Determine the (X, Y) coordinate at the center of the cell enclosing the given text.  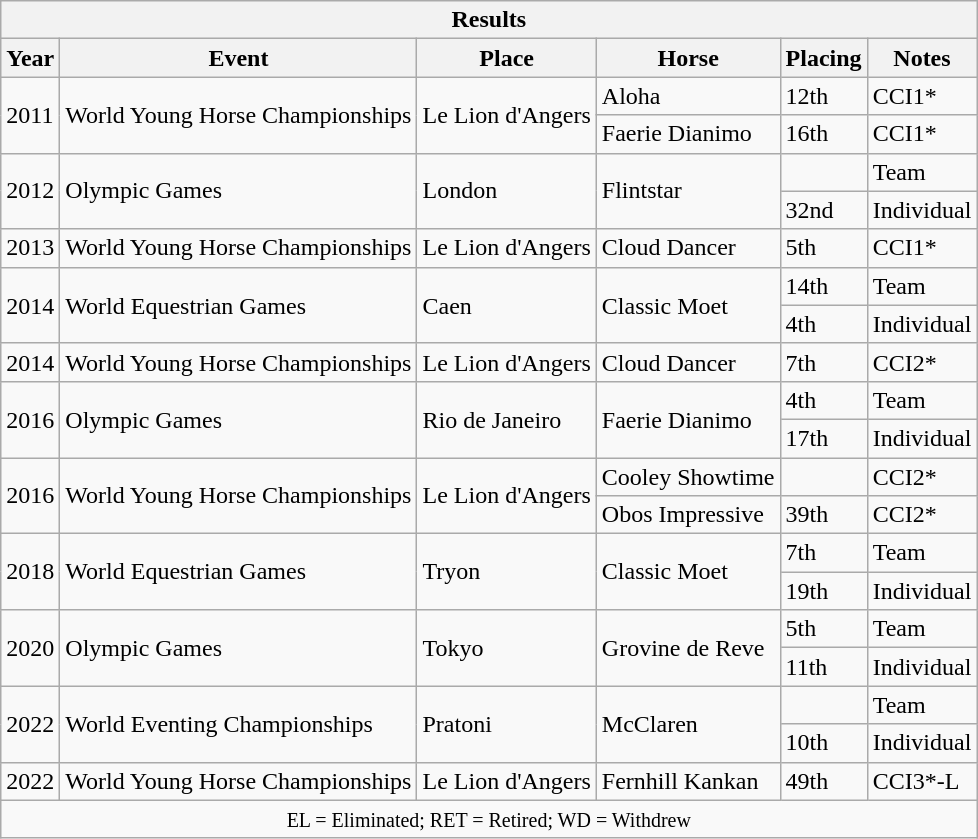
Grovine de Reve (688, 648)
32nd (824, 210)
2020 (30, 648)
Event (238, 58)
19th (824, 591)
Rio de Janeiro (506, 419)
Cooley Showtime (688, 477)
10th (824, 743)
Caen (506, 305)
EL = Eliminated; RET = Retired; WD = Withdrew (489, 819)
Tryon (506, 572)
16th (824, 134)
Flintstar (688, 191)
McClaren (688, 724)
39th (824, 515)
Obos Impressive (688, 515)
Horse (688, 58)
2018 (30, 572)
14th (824, 286)
World Eventing Championships (238, 724)
Place (506, 58)
Tokyo (506, 648)
CCI3*-L (922, 781)
Pratoni (506, 724)
Placing (824, 58)
London (506, 191)
11th (824, 667)
Aloha (688, 96)
2012 (30, 191)
2011 (30, 115)
Results (489, 20)
2013 (30, 248)
Year (30, 58)
Notes (922, 58)
17th (824, 438)
Fernhill Kankan (688, 781)
49th (824, 781)
12th (824, 96)
